Locate the cell with the specified text and output its (X, Y) center coordinate. 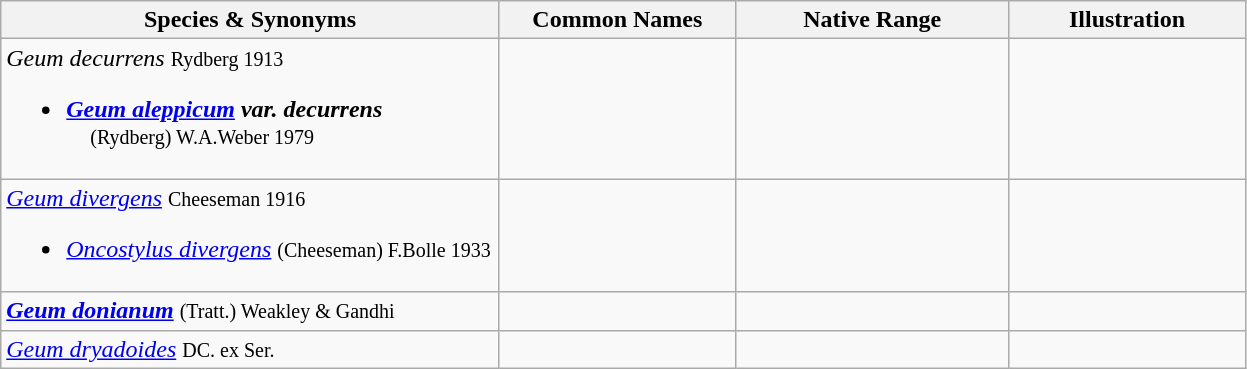
Geum decurrens Rydberg 1913Geum aleppicum var. decurrens (Rydberg) W.A.Weber 1979 (250, 109)
Common Names (617, 20)
Geum divergens Cheeseman 1916Oncostylus divergens (Cheeseman) F.Bolle 1933 (250, 236)
Species & Synonyms (250, 20)
Illustration (1127, 20)
Geum donianum (Tratt.) Weakley & Gandhi (250, 311)
Geum dryadoides DC. ex Ser. (250, 349)
Native Range (872, 20)
